Determine the [x, y] coordinate at the center of the cell enclosing the given text.  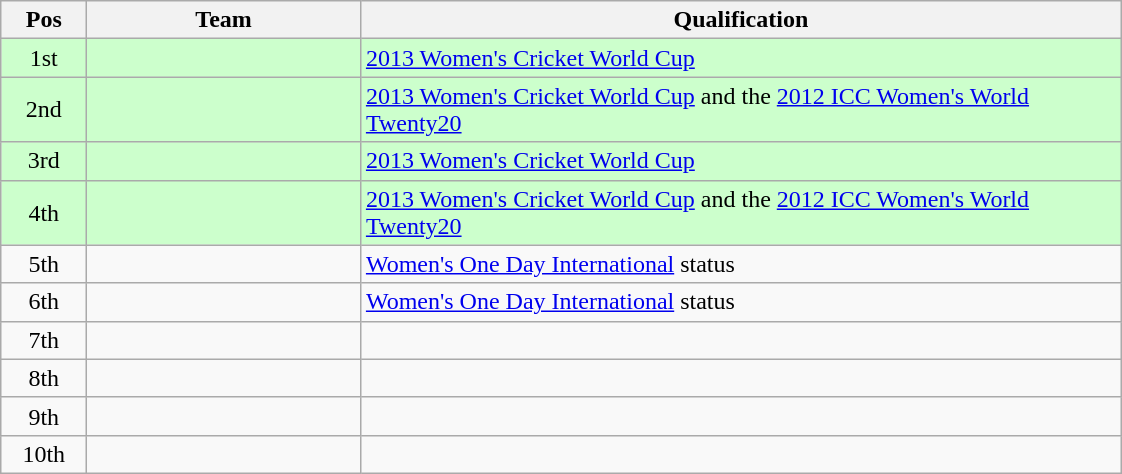
3rd [44, 161]
5th [44, 264]
7th [44, 340]
Team [224, 20]
1st [44, 58]
2nd [44, 110]
4th [44, 212]
Qualification [740, 20]
6th [44, 302]
10th [44, 454]
8th [44, 378]
9th [44, 416]
Pos [44, 20]
